Extract the [x, y] coordinate from the center of the cell holding the provided text.  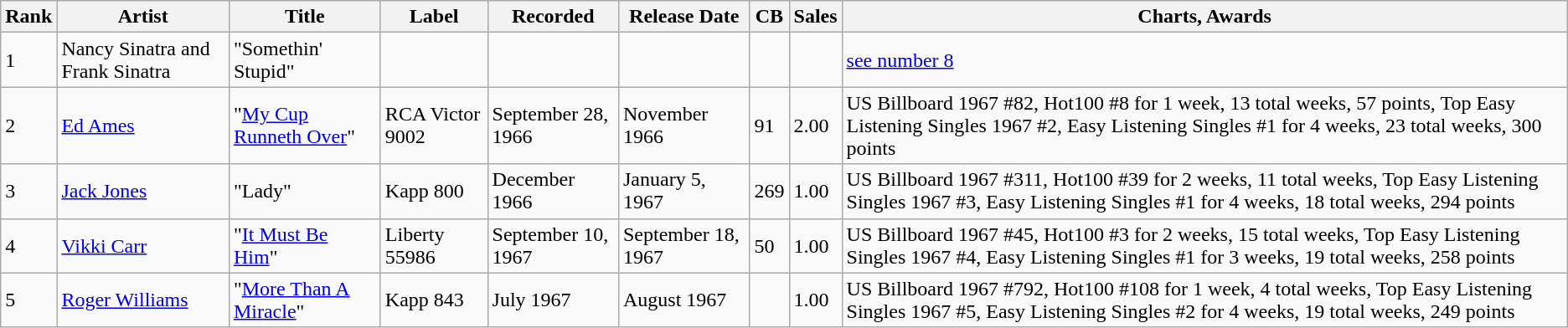
Kapp 800 [434, 191]
January 5, 1967 [683, 191]
Kapp 843 [434, 300]
CB [769, 17]
Vikki Carr [143, 246]
Title [305, 17]
5 [28, 300]
Liberty 55986 [434, 246]
September 18, 1967 [683, 246]
"Lady" [305, 191]
Jack Jones [143, 191]
December 1966 [553, 191]
Sales [816, 17]
August 1967 [683, 300]
"Somethin' Stupid" [305, 60]
July 1967 [553, 300]
2.00 [816, 126]
50 [769, 246]
Nancy Sinatra and Frank Sinatra [143, 60]
Artist [143, 17]
3 [28, 191]
RCA Victor 9002 [434, 126]
Rank [28, 17]
Ed Ames [143, 126]
91 [769, 126]
"It Must Be Him" [305, 246]
4 [28, 246]
Release Date [683, 17]
Roger Williams [143, 300]
Label [434, 17]
September 10, 1967 [553, 246]
see number 8 [1204, 60]
1 [28, 60]
269 [769, 191]
September 28, 1966 [553, 126]
"My Cup Runneth Over" [305, 126]
2 [28, 126]
Recorded [553, 17]
Charts, Awards [1204, 17]
"More Than A Miracle" [305, 300]
November 1966 [683, 126]
